Detect which cell encompasses the target text, then output its [x, y] center coordinate. 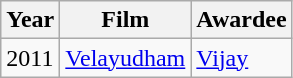
Velayudham [126, 58]
2011 [30, 58]
Year [30, 20]
Film [126, 20]
Vijay [242, 58]
Awardee [242, 20]
